Search for the cell housing the specified text and yield its [X, Y] center coordinate. 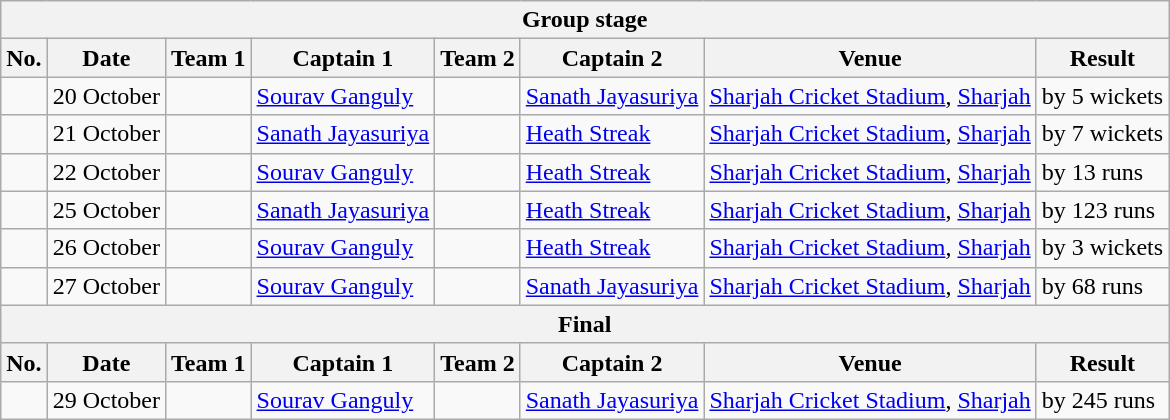
by 3 wickets [1102, 248]
by 123 runs [1102, 210]
by 245 runs [1102, 400]
Final [585, 324]
20 October [106, 96]
27 October [106, 286]
by 68 runs [1102, 286]
25 October [106, 210]
Group stage [585, 20]
29 October [106, 400]
26 October [106, 248]
by 5 wickets [1102, 96]
by 7 wickets [1102, 134]
22 October [106, 172]
by 13 runs [1102, 172]
21 October [106, 134]
